Scan for the cell matching the given text and deliver its [X, Y] coordinate at center. 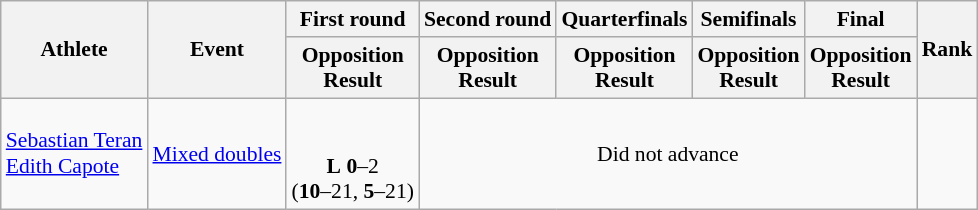
Quarterfinals [624, 19]
Rank [948, 50]
Did not advance [668, 154]
First round [352, 19]
Athlete [74, 50]
Mixed doubles [216, 154]
L 0–2(10–21, 5–21) [352, 154]
Final [861, 19]
Sebastian TeranEdith Capote [74, 154]
Semifinals [748, 19]
Event [216, 50]
Second round [488, 19]
